From the cell containing the given text, extract its center point as (X, Y) coordinate. 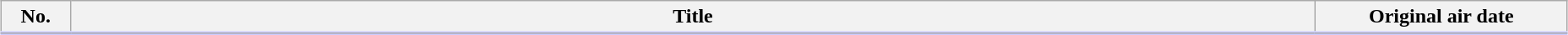
Original air date (1441, 17)
No. (35, 17)
Title (693, 17)
